From the cell containing the given text, extract its center point as (x, y) coordinate. 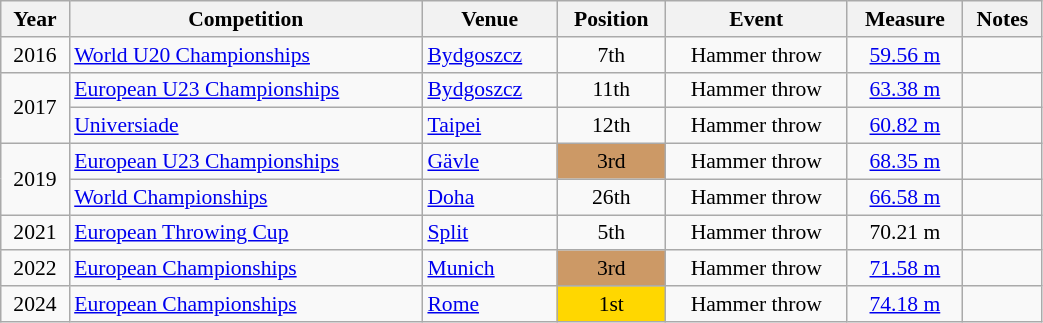
Competition (246, 19)
2017 (35, 108)
12th (611, 126)
European Throwing Cup (246, 233)
2021 (35, 233)
Taipei (490, 126)
74.18 m (905, 304)
Event (757, 19)
Year (35, 19)
66.58 m (905, 197)
Venue (490, 19)
Gävle (490, 162)
2024 (35, 304)
60.82 m (905, 126)
1st (611, 304)
Universiade (246, 126)
Measure (905, 19)
26th (611, 197)
World U20 Championships (246, 55)
59.56 m (905, 55)
11th (611, 90)
63.38 m (905, 90)
5th (611, 233)
Split (490, 233)
7th (611, 55)
70.21 m (905, 233)
Doha (490, 197)
68.35 m (905, 162)
Notes (1002, 19)
2019 (35, 180)
Rome (490, 304)
Position (611, 19)
71.58 m (905, 269)
2022 (35, 269)
Munich (490, 269)
World Championships (246, 197)
2016 (35, 55)
